For the text-containing cell, return its midpoint in (X, Y) coordinate format. 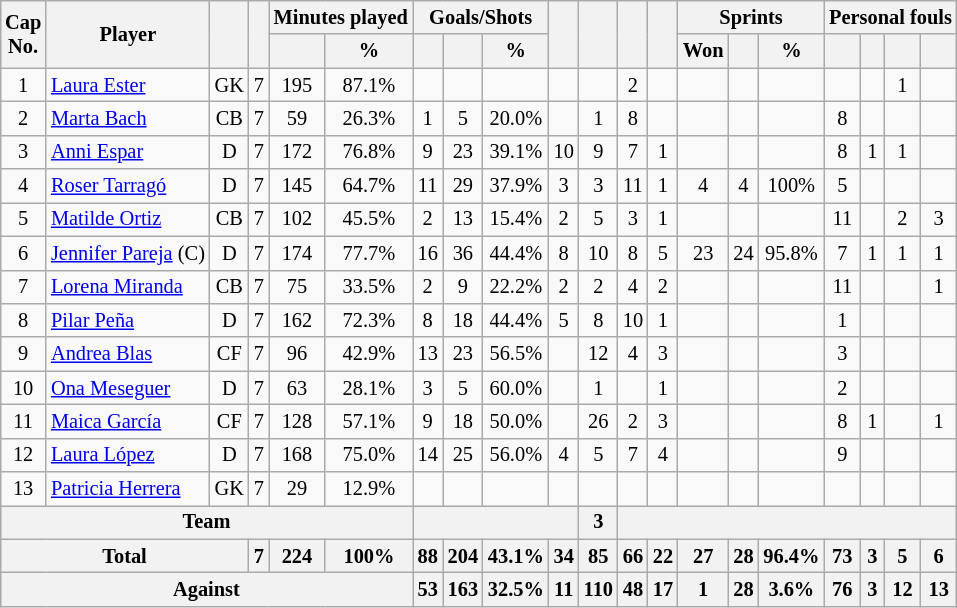
Player (128, 34)
Roser Tarragó (128, 186)
76 (842, 589)
72.3% (368, 320)
73 (842, 556)
102 (297, 219)
172 (297, 152)
87.1% (368, 85)
88 (428, 556)
Jennifer Pareja (C) (128, 253)
85 (598, 556)
33.5% (368, 287)
Goals/Shots (481, 17)
39.1% (516, 152)
95.8% (791, 253)
75.0% (368, 455)
56.0% (516, 455)
Personal fouls (890, 17)
Pilar Peña (128, 320)
Minutes played (341, 17)
168 (297, 455)
Maica García (128, 421)
Won (703, 51)
60.0% (516, 388)
16 (428, 253)
145 (297, 186)
37.9% (516, 186)
Laura López (128, 455)
12.9% (368, 489)
50.0% (516, 421)
14 (428, 455)
26 (598, 421)
Laura Ester (128, 85)
Total (124, 556)
15.4% (516, 219)
128 (297, 421)
27 (703, 556)
48 (633, 589)
Sprints (751, 17)
96.4% (791, 556)
Anni Espar (128, 152)
Marta Bach (128, 118)
Matilde Ortiz (128, 219)
56.5% (516, 354)
64.7% (368, 186)
43.1% (516, 556)
Patricia Herrera (128, 489)
57.1% (368, 421)
36 (463, 253)
75 (297, 287)
20.0% (516, 118)
17 (663, 589)
3.6% (791, 589)
59 (297, 118)
28.1% (368, 388)
Ona Meseguer (128, 388)
66 (633, 556)
Lorena Miranda (128, 287)
25 (463, 455)
45.5% (368, 219)
63 (297, 388)
24 (743, 253)
26.3% (368, 118)
22.2% (516, 287)
224 (297, 556)
22 (663, 556)
174 (297, 253)
162 (297, 320)
195 (297, 85)
Team (206, 522)
76.8% (368, 152)
96 (297, 354)
163 (463, 589)
77.7% (368, 253)
34 (564, 556)
32.5% (516, 589)
42.9% (368, 354)
110 (598, 589)
53 (428, 589)
Andrea Blas (128, 354)
Against (206, 589)
CapNo. (23, 34)
204 (463, 556)
